Identify which cell holds the provided text, then report its [X, Y] central coordinate. 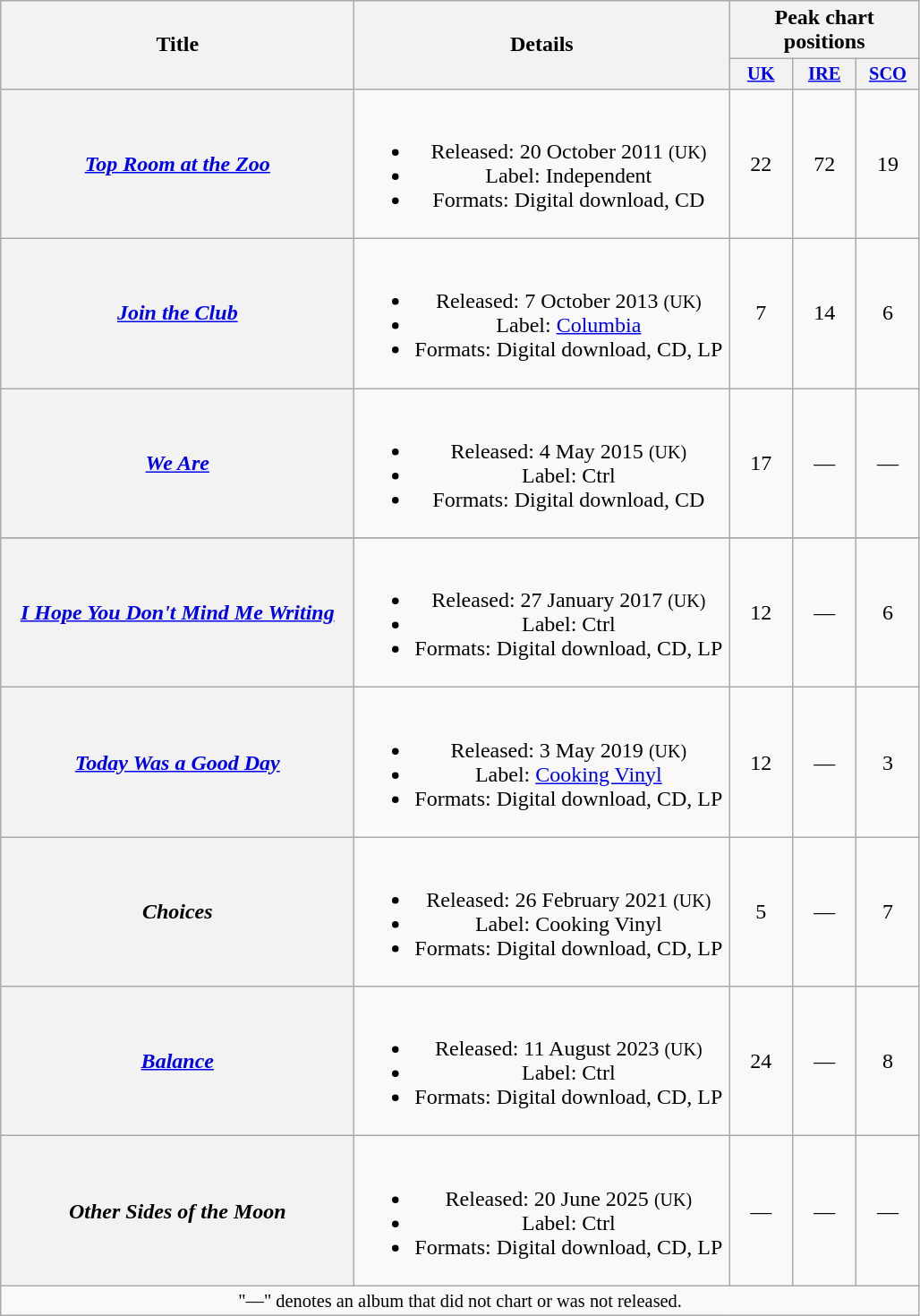
Released: 3 May 2019 (UK)Label: Cooking VinylFormats: Digital download, CD, LP [542, 763]
Released: 11 August 2023 (UK)Label: CtrlFormats: Digital download, CD, LP [542, 1062]
Other Sides of the Moon [177, 1210]
Details [542, 45]
We Are [177, 464]
3 [888, 763]
Today Was a Good Day [177, 763]
Top Room at the Zoo [177, 163]
SCO [888, 74]
24 [761, 1062]
Peak chart positions [825, 30]
UK [761, 74]
19 [888, 163]
72 [825, 163]
Released: 27 January 2017 (UK)Label: CtrlFormats: Digital download, CD, LP [542, 612]
Released: 26 February 2021 (UK)Label: Cooking VinylFormats: Digital download, CD, LP [542, 911]
17 [761, 464]
Join the Club [177, 313]
Balance [177, 1062]
8 [888, 1062]
Released: 20 October 2011 (UK)Label: IndependentFormats: Digital download, CD [542, 163]
14 [825, 313]
"—" denotes an album that did not chart or was not released. [460, 1301]
Title [177, 45]
I Hope You Don't Mind Me Writing [177, 612]
Released: 4 May 2015 (UK)Label: CtrlFormats: Digital download, CD [542, 464]
22 [761, 163]
Choices [177, 911]
IRE [825, 74]
5 [761, 911]
Released: 7 October 2013 (UK)Label: ColumbiaFormats: Digital download, CD, LP [542, 313]
Released: 20 June 2025 (UK)Label: CtrlFormats: Digital download, CD, LP [542, 1210]
